Scan for the cell matching the given text and deliver its [x, y] coordinate at center. 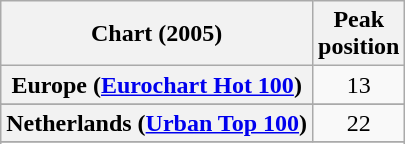
13 [359, 85]
22 [359, 123]
Peakposition [359, 34]
Chart (2005) [157, 34]
Europe (Eurochart Hot 100) [157, 85]
Netherlands (Urban Top 100) [157, 123]
